For the text-containing cell, return its midpoint in (x, y) coordinate format. 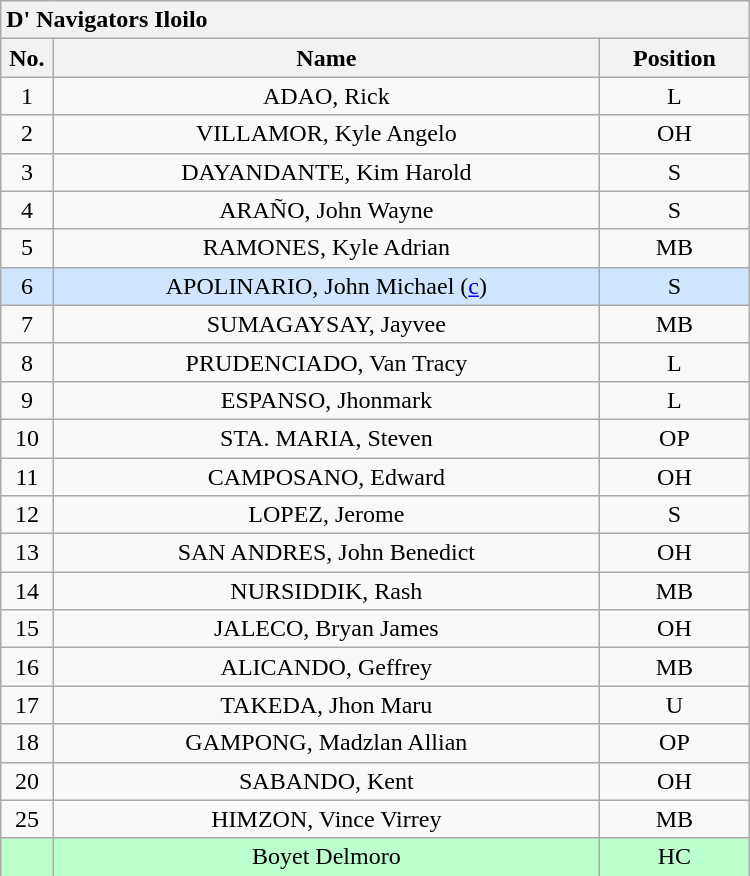
ESPANSO, Jhonmark (326, 400)
1 (27, 96)
8 (27, 362)
17 (27, 705)
HC (675, 857)
5 (27, 248)
4 (27, 210)
25 (27, 819)
VILLAMOR, Kyle Angelo (326, 134)
7 (27, 324)
SAN ANDRES, John Benedict (326, 553)
ALICANDO, Geffrey (326, 667)
Name (326, 58)
20 (27, 781)
12 (27, 515)
SABANDO, Kent (326, 781)
STA. MARIA, Steven (326, 438)
APOLINARIO, John Michael (c) (326, 286)
No. (27, 58)
U (675, 705)
HIMZON, Vince Virrey (326, 819)
18 (27, 743)
Boyet Delmoro (326, 857)
NURSIDDIK, Rash (326, 591)
14 (27, 591)
10 (27, 438)
ARAÑO, John Wayne (326, 210)
PRUDENCIADO, Van Tracy (326, 362)
2 (27, 134)
6 (27, 286)
DAYANDANTE, Kim Harold (326, 172)
Position (675, 58)
ADAO, Rick (326, 96)
GAMPONG, Madzlan Allian (326, 743)
LOPEZ, Jerome (326, 515)
9 (27, 400)
D' Navigators Iloilo (375, 20)
RAMONES, Kyle Adrian (326, 248)
11 (27, 477)
3 (27, 172)
JALECO, Bryan James (326, 629)
TAKEDA, Jhon Maru (326, 705)
15 (27, 629)
16 (27, 667)
13 (27, 553)
SUMAGAYSAY, Jayvee (326, 324)
CAMPOSANO, Edward (326, 477)
